Scan for the cell matching the given text and deliver its [X, Y] coordinate at center. 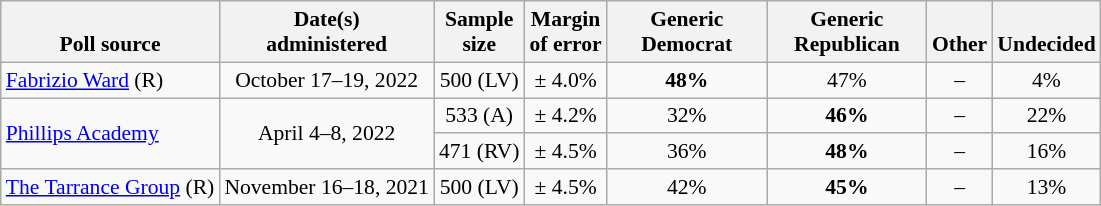
The Tarrance Group (R) [110, 187]
47% [847, 80]
GenericRepublican [847, 32]
GenericDemocrat [687, 32]
42% [687, 187]
16% [1046, 152]
Fabrizio Ward (R) [110, 80]
32% [687, 116]
Samplesize [480, 32]
± 4.2% [565, 116]
Other [960, 32]
November 16–18, 2021 [326, 187]
Phillips Academy [110, 134]
± 4.0% [565, 80]
Date(s)administered [326, 32]
Undecided [1046, 32]
October 17–19, 2022 [326, 80]
471 (RV) [480, 152]
Poll source [110, 32]
533 (A) [480, 116]
13% [1046, 187]
22% [1046, 116]
36% [687, 152]
46% [847, 116]
April 4–8, 2022 [326, 134]
Marginof error [565, 32]
4% [1046, 80]
45% [847, 187]
